For the text-containing cell, return its midpoint in [X, Y] coordinate format. 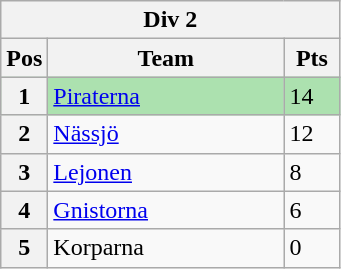
Pts [312, 58]
Nässjö [166, 134]
Div 2 [170, 20]
2 [24, 134]
5 [24, 248]
Lejonen [166, 172]
1 [24, 96]
14 [312, 96]
12 [312, 134]
Team [166, 58]
3 [24, 172]
Korparna [166, 248]
Piraterna [166, 96]
6 [312, 210]
Gnistorna [166, 210]
Pos [24, 58]
8 [312, 172]
0 [312, 248]
4 [24, 210]
